From the cell containing the given text, extract its center point as (X, Y) coordinate. 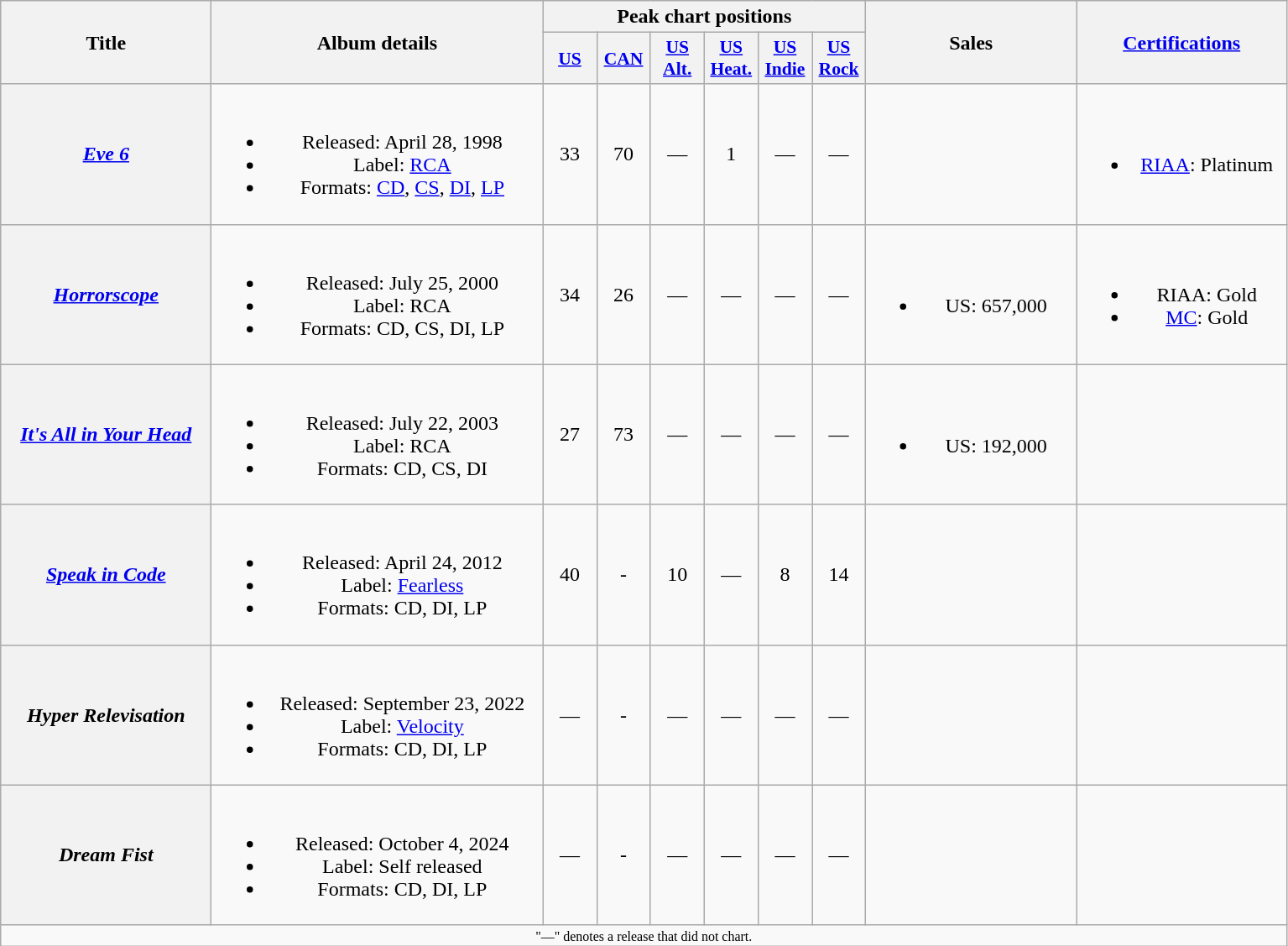
Album details (378, 42)
Sales (972, 42)
Speak in Code (106, 574)
Certifications (1181, 42)
8 (785, 574)
Eve 6 (106, 154)
"—" denotes a release that did not chart. (644, 935)
RIAA: Platinum (1181, 154)
70 (623, 154)
33 (570, 154)
Released: April 28, 1998Label: RCAFormats: CD, CS, DI, LP (378, 154)
10 (677, 574)
It's All in Your Head (106, 435)
Horrorscope (106, 294)
Released: April 24, 2012Label: FearlessFormats: CD, DI, LP (378, 574)
USHeat. (731, 59)
Released: September 23, 2022Label: VelocityFormats: CD, DI, LP (378, 715)
14 (839, 574)
27 (570, 435)
US (570, 59)
USRock (839, 59)
Released: July 22, 2003Label: RCAFormats: CD, CS, DI (378, 435)
Peak chart positions (705, 17)
26 (623, 294)
73 (623, 435)
1 (731, 154)
Released: October 4, 2024Label: Self releasedFormats: CD, DI, LP (378, 855)
40 (570, 574)
Hyper Relevisation (106, 715)
CAN (623, 59)
USIndie (785, 59)
RIAA: GoldMC: Gold (1181, 294)
US: 657,000 (972, 294)
Released: July 25, 2000Label: RCAFormats: CD, CS, DI, LP (378, 294)
US: 192,000 (972, 435)
Dream Fist (106, 855)
34 (570, 294)
Title (106, 42)
USAlt. (677, 59)
